Find where the given text appears and provide that cell's center as [X, Y] coordinate. 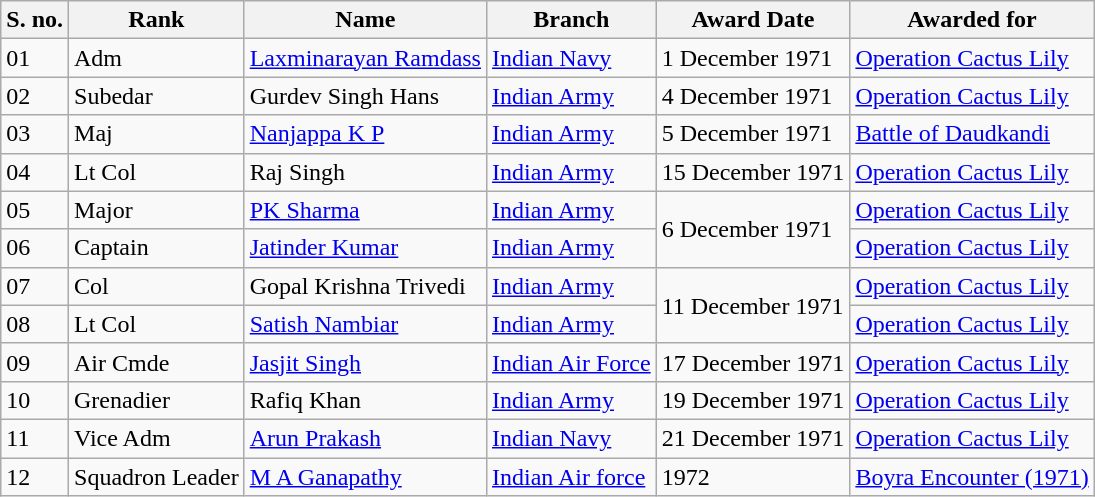
5 December 1971 [753, 134]
01 [35, 58]
Satish Nambiar [365, 324]
04 [35, 172]
Arun Prakash [365, 438]
1972 [753, 477]
4 December 1971 [753, 96]
Subedar [157, 96]
Squadron Leader [157, 477]
Battle of Daudkandi [972, 134]
Air Cmde [157, 362]
Rafiq Khan [365, 400]
S. no. [35, 20]
Gurdev Singh Hans [365, 96]
Branch [571, 20]
Laxminarayan Ramdass [365, 58]
Boyra Encounter (1971) [972, 477]
1 December 1971 [753, 58]
Major [157, 210]
08 [35, 324]
09 [35, 362]
Adm [157, 58]
Maj [157, 134]
02 [35, 96]
Raj Singh [365, 172]
PK Sharma [365, 210]
Col [157, 286]
Gopal Krishna Trivedi [365, 286]
19 December 1971 [753, 400]
M A Ganapathy [365, 477]
Indian Air force [571, 477]
Award Date [753, 20]
Awarded for [972, 20]
6 December 1971 [753, 229]
Grenadier [157, 400]
15 December 1971 [753, 172]
Rank [157, 20]
Jasjit Singh [365, 362]
Captain [157, 248]
06 [35, 248]
Indian Air Force [571, 362]
Name [365, 20]
11 December 1971 [753, 305]
17 December 1971 [753, 362]
10 [35, 400]
21 December 1971 [753, 438]
07 [35, 286]
12 [35, 477]
Nanjappa K P [365, 134]
05 [35, 210]
Jatinder Kumar [365, 248]
11 [35, 438]
03 [35, 134]
Vice Adm [157, 438]
